Determine the (x, y) coordinate at the center of the cell enclosing the given text.  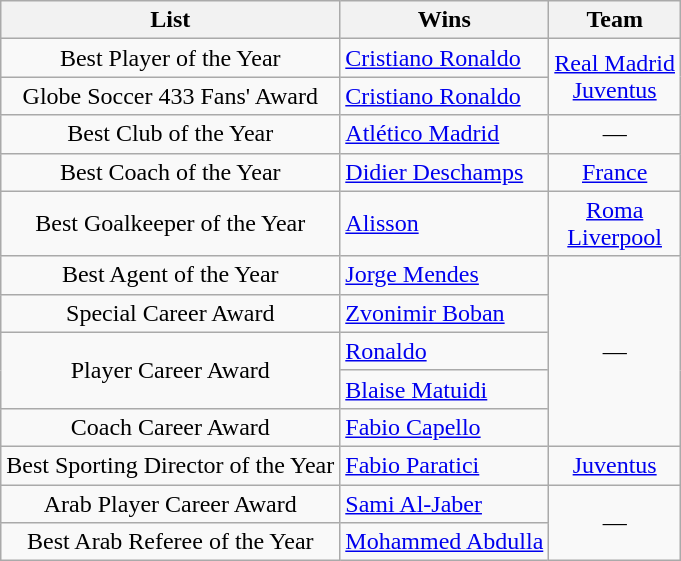
Arab Player Career Award (170, 503)
Special Career Award (170, 313)
Wins (444, 20)
Fabio Paratici (444, 465)
Blaise Matuidi (444, 389)
Real Madrid Juventus (615, 77)
Ronaldo (444, 351)
Sami Al-Jaber (444, 503)
Juventus (615, 465)
Mohammed Abdulla (444, 542)
Roma Liverpool (615, 224)
Player Career Award (170, 370)
Best Arab Referee of the Year (170, 542)
Zvonimir Boban (444, 313)
Globe Soccer 433 Fans' Award (170, 96)
Alisson (444, 224)
List (170, 20)
France (615, 172)
Best Club of the Year (170, 134)
Coach Career Award (170, 427)
Didier Deschamps (444, 172)
Best Coach of the Year (170, 172)
Best Goalkeeper of the Year (170, 224)
Best Agent of the Year (170, 275)
Jorge Mendes (444, 275)
Fabio Capello (444, 427)
Atlético Madrid (444, 134)
Team (615, 20)
Best Player of the Year (170, 58)
Best Sporting Director of the Year (170, 465)
